Provide the [x, y] coordinate of the cell's center where the given text is located.  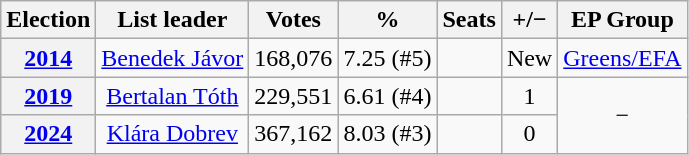
1 [529, 96]
+/− [529, 20]
Seats [469, 20]
EP Group [622, 20]
Votes [294, 20]
2019 [48, 96]
229,551 [294, 96]
8.03 (#3) [388, 134]
2024 [48, 134]
List leader [172, 20]
168,076 [294, 58]
% [388, 20]
− [622, 115]
Election [48, 20]
Greens/EFA [622, 58]
0 [529, 134]
Benedek Jávor [172, 58]
7.25 (#5) [388, 58]
6.61 (#4) [388, 96]
367,162 [294, 134]
Bertalan Tóth [172, 96]
2014 [48, 58]
New [529, 58]
Klára Dobrev [172, 134]
